Search for the cell housing the specified text and yield its [x, y] center coordinate. 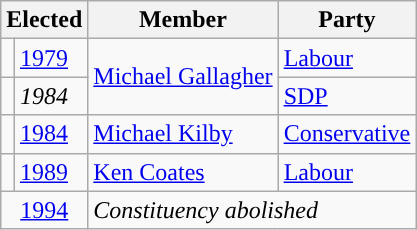
Member [183, 20]
1979 [50, 58]
Elected [44, 20]
Ken Coates [183, 172]
1994 [44, 210]
Michael Gallagher [183, 77]
Michael Kilby [183, 134]
Party [347, 20]
Conservative [347, 134]
1989 [50, 172]
SDP [347, 96]
Constituency abolished [252, 210]
